Detect which cell encompasses the target text, then output its (X, Y) center coordinate. 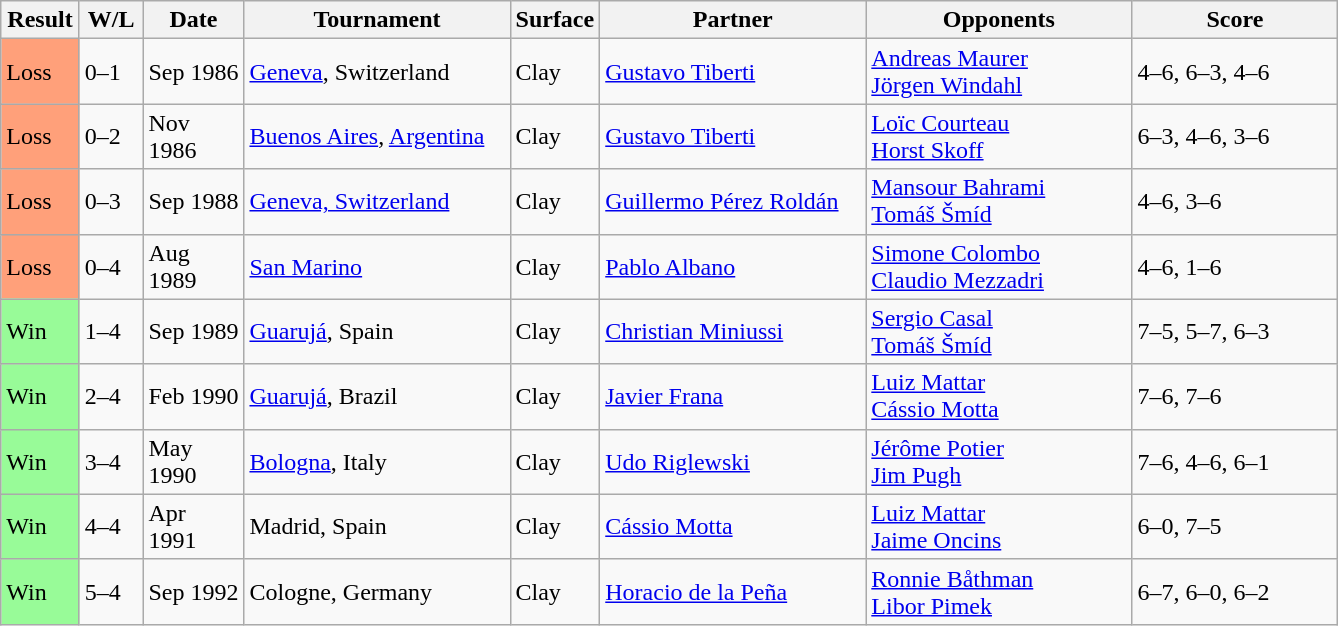
Sep 1988 (194, 202)
0–3 (111, 202)
Madrid, Spain (377, 526)
Ronnie Båthman Libor Pimek (999, 592)
Udo Riglewski (733, 462)
Buenos Aires, Argentina (377, 136)
Guarujá, Brazil (377, 396)
Surface (555, 20)
Bologna, Italy (377, 462)
Sep 1989 (194, 332)
Guillermo Pérez Roldán (733, 202)
Result (40, 20)
San Marino (377, 266)
Apr 1991 (194, 526)
0–1 (111, 72)
Sergio Casal Tomáš Šmíd (999, 332)
6–7, 6–0, 6–2 (1235, 592)
6–3, 4–6, 3–6 (1235, 136)
Date (194, 20)
Cássio Motta (733, 526)
Jérôme Potier Jim Pugh (999, 462)
3–4 (111, 462)
4–6, 3–6 (1235, 202)
4–4 (111, 526)
1–4 (111, 332)
Guarujá, Spain (377, 332)
Sep 1986 (194, 72)
Loïc Courteau Horst Skoff (999, 136)
Tournament (377, 20)
5–4 (111, 592)
Partner (733, 20)
Cologne, Germany (377, 592)
Luiz Mattar Cássio Motta (999, 396)
2–4 (111, 396)
Javier Frana (733, 396)
Mansour Bahrami Tomáš Šmíd (999, 202)
W/L (111, 20)
Sep 1992 (194, 592)
Score (1235, 20)
Feb 1990 (194, 396)
4–6, 6–3, 4–6 (1235, 72)
Christian Miniussi (733, 332)
0–2 (111, 136)
7–6, 7–6 (1235, 396)
Aug 1989 (194, 266)
May 1990 (194, 462)
7–6, 4–6, 6–1 (1235, 462)
Horacio de la Peña (733, 592)
Luiz Mattar Jaime Oncins (999, 526)
4–6, 1–6 (1235, 266)
6–0, 7–5 (1235, 526)
Andreas Maurer Jörgen Windahl (999, 72)
Pablo Albano (733, 266)
Opponents (999, 20)
Nov 1986 (194, 136)
Simone Colombo Claudio Mezzadri (999, 266)
7–5, 5–7, 6–3 (1235, 332)
0–4 (111, 266)
